Find where the given text appears and provide that cell's center as (X, Y) coordinate. 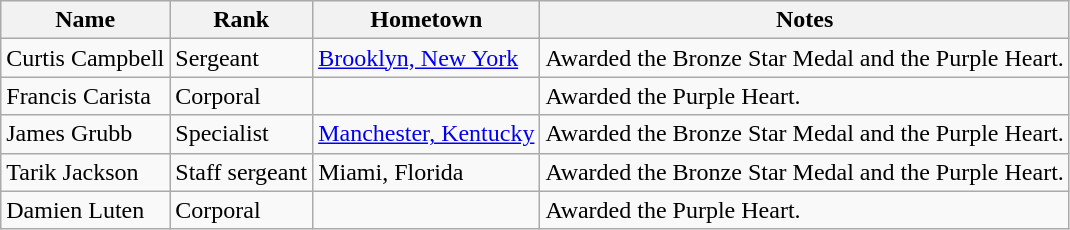
Brooklyn, New York (426, 58)
Name (86, 20)
Francis Carista (86, 96)
Hometown (426, 20)
Specialist (242, 134)
Miami, Florida (426, 172)
Manchester, Kentucky (426, 134)
James Grubb (86, 134)
Notes (804, 20)
Sergeant (242, 58)
Damien Luten (86, 210)
Curtis Campbell (86, 58)
Staff sergeant (242, 172)
Tarik Jackson (86, 172)
Rank (242, 20)
